Return (X, Y) of the center of cell containing provided text 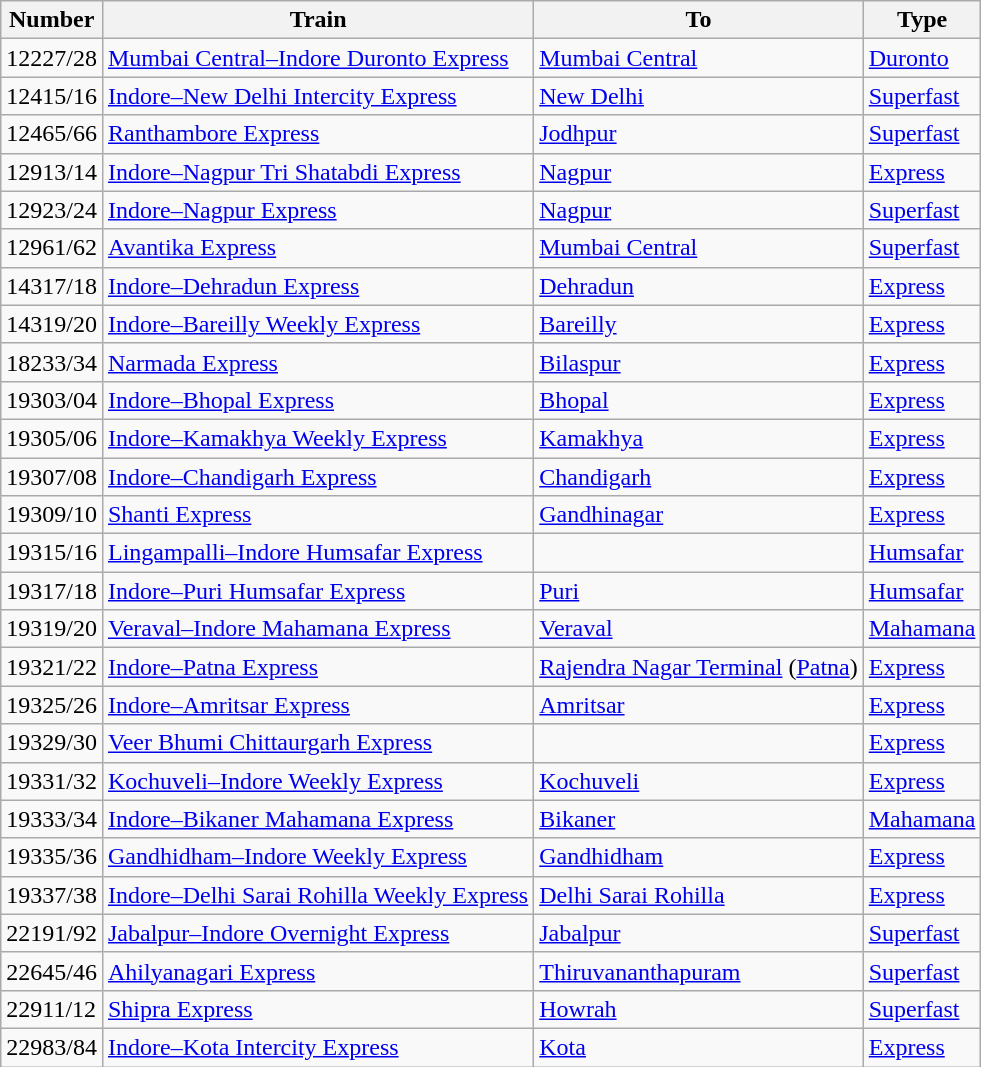
Gandhidham (698, 857)
To (698, 20)
Bikaner (698, 819)
19335/36 (52, 857)
19305/06 (52, 438)
12913/14 (52, 172)
Ahilyanagari Express (318, 971)
Avantika Express (318, 248)
Duronto (922, 58)
12415/16 (52, 96)
Kochuveli (698, 781)
19333/34 (52, 819)
Delhi Sarai Rohilla (698, 895)
19337/38 (52, 895)
12923/24 (52, 210)
12961/62 (52, 248)
Indore–Nagpur Express (318, 210)
Number (52, 20)
19325/26 (52, 705)
Veer Bhumi Chittaurgarh Express (318, 743)
19315/16 (52, 553)
19307/08 (52, 477)
Shipra Express (318, 1009)
Jodhpur (698, 134)
Puri (698, 591)
Indore–Patna Express (318, 667)
Mumbai Central–Indore Duronto Express (318, 58)
Indore–Bikaner Mahamana Express (318, 819)
Kamakhya (698, 438)
Bhopal (698, 400)
Veraval–Indore Mahamana Express (318, 629)
Veraval (698, 629)
14319/20 (52, 324)
19303/04 (52, 400)
Bareilly (698, 324)
Amritsar (698, 705)
Indore–Amritsar Express (318, 705)
Shanti Express (318, 515)
Indore–Kamakhya Weekly Express (318, 438)
22645/46 (52, 971)
Thiruvananthapuram (698, 971)
New Delhi (698, 96)
19317/18 (52, 591)
Indore–Bhopal Express (318, 400)
Lingampalli–Indore Humsafar Express (318, 553)
22191/92 (52, 933)
19309/10 (52, 515)
Indore–Nagpur Tri Shatabdi Express (318, 172)
Indore–Bareilly Weekly Express (318, 324)
Indore–Dehradun Express (318, 286)
Howrah (698, 1009)
Chandigarh (698, 477)
Narmada Express (318, 362)
19319/20 (52, 629)
14317/18 (52, 286)
Indore–Kota Intercity Express (318, 1047)
Kochuveli–Indore Weekly Express (318, 781)
18233/34 (52, 362)
12227/28 (52, 58)
Dehradun (698, 286)
Train (318, 20)
Kota (698, 1047)
Bilaspur (698, 362)
22911/12 (52, 1009)
Indore–New Delhi Intercity Express (318, 96)
Ranthambore Express (318, 134)
Jabalpur (698, 933)
Indore–Puri Humsafar Express (318, 591)
22983/84 (52, 1047)
Type (922, 20)
Rajendra Nagar Terminal (Patna) (698, 667)
19329/30 (52, 743)
12465/66 (52, 134)
19331/32 (52, 781)
19321/22 (52, 667)
Jabalpur–Indore Overnight Express (318, 933)
Gandhinagar (698, 515)
Indore–Delhi Sarai Rohilla Weekly Express (318, 895)
Gandhidham–Indore Weekly Express (318, 857)
Indore–Chandigarh Express (318, 477)
